Scan for the cell matching the given text and deliver its [X, Y] coordinate at center. 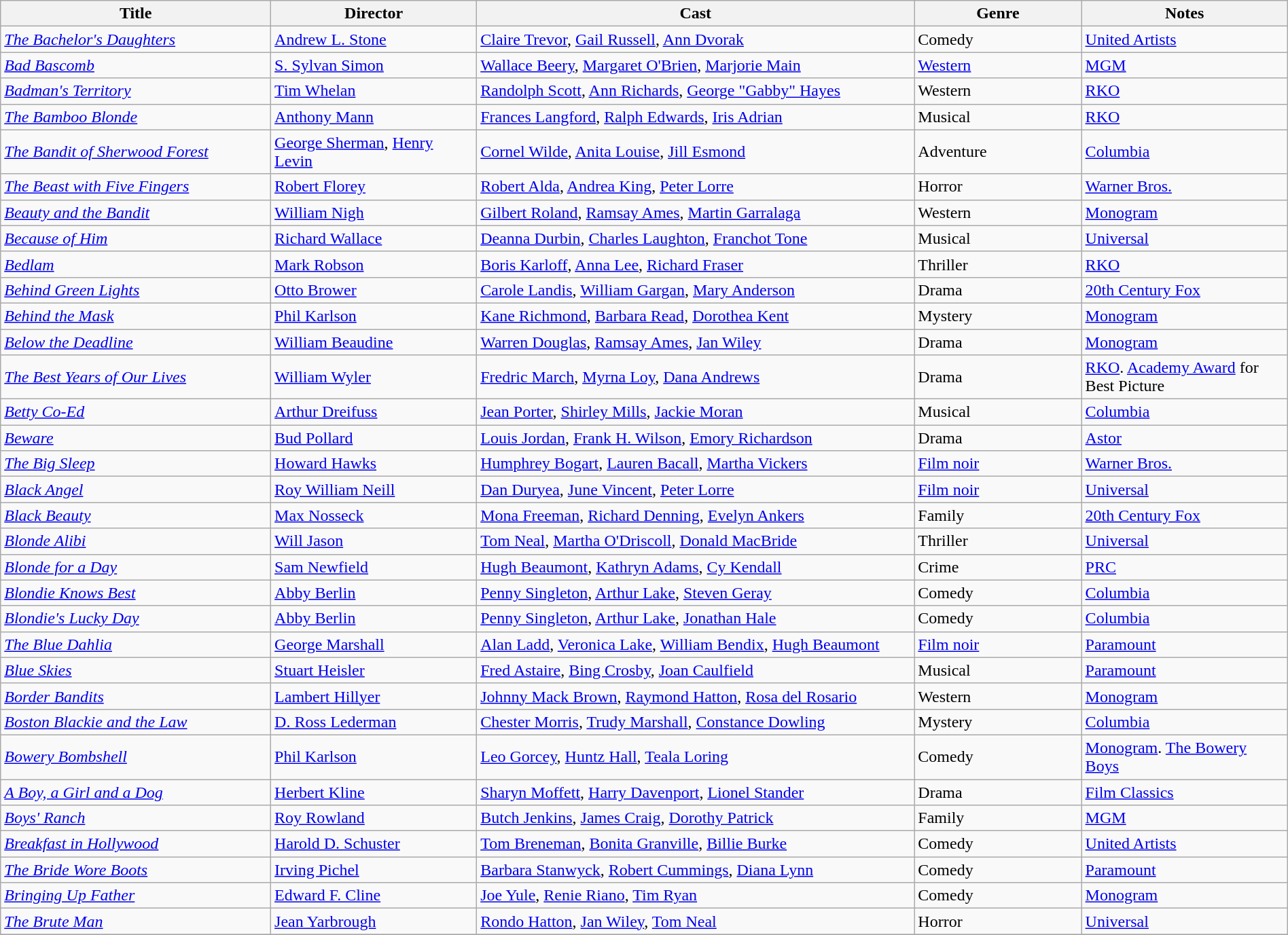
Richard Wallace [374, 238]
Black Beauty [136, 515]
Boys' Ranch [136, 818]
Arthur Dreifuss [374, 412]
Johnny Mack Brown, Raymond Hatton, Rosa del Rosario [696, 696]
Fred Astaire, Bing Crosby, Joan Caulfield [696, 670]
Rondo Hatton, Jan Wiley, Tom Neal [696, 921]
Blondie Knows Best [136, 593]
The Bandit of Sherwood Forest [136, 152]
George Marshall [374, 644]
Claire Trevor, Gail Russell, Ann Dvorak [696, 39]
Humphrey Bogart, Lauren Bacall, Martha Vickers [696, 464]
Mona Freeman, Richard Denning, Evelyn Ankers [696, 515]
Irving Pichel [374, 870]
The Blue Dahlia [136, 644]
Bowery Bombshell [136, 756]
Monogram. The Bowery Boys [1185, 756]
Cornel Wilde, Anita Louise, Jill Esmond [696, 152]
Title [136, 14]
Cast [696, 14]
The Best Years of Our Lives [136, 378]
Carole Landis, William Gargan, Mary Anderson [696, 290]
Anthony Mann [374, 117]
Boston Blackie and the Law [136, 722]
Joe Yule, Renie Riano, Tim Ryan [696, 896]
RKO. Academy Award for Best Picture [1185, 378]
Penny Singleton, Arthur Lake, Steven Geray [696, 593]
Howard Hawks [374, 464]
Bad Bascomb [136, 65]
Roy Rowland [374, 818]
S. Sylvan Simon [374, 65]
Roy William Neill [374, 490]
William Wyler [374, 378]
Bedlam [136, 264]
Blonde for a Day [136, 567]
Blondie's Lucky Day [136, 619]
Boris Karloff, Anna Lee, Richard Fraser [696, 264]
D. Ross Lederman [374, 722]
Breakfast in Hollywood [136, 844]
Otto Brower [374, 290]
Behind Green Lights [136, 290]
Wallace Beery, Margaret O'Brien, Marjorie Main [696, 65]
Alan Ladd, Veronica Lake, William Bendix, Hugh Beaumont [696, 644]
Blonde Alibi [136, 541]
Mark Robson [374, 264]
Black Angel [136, 490]
Lambert Hillyer [374, 696]
Bringing Up Father [136, 896]
Frances Langford, Ralph Edwards, Iris Adrian [696, 117]
Adventure [998, 152]
The Bachelor's Daughters [136, 39]
Robert Alda, Andrea King, Peter Lorre [696, 187]
Genre [998, 14]
Tim Whelan [374, 91]
Edward F. Cline [374, 896]
Herbert Kline [374, 792]
Louis Jordan, Frank H. Wilson, Emory Richardson [696, 438]
Robert Florey [374, 187]
The Beast with Five Fingers [136, 187]
Bud Pollard [374, 438]
Jean Porter, Shirley Mills, Jackie Moran [696, 412]
Hugh Beaumont, Kathryn Adams, Cy Kendall [696, 567]
Betty Co-Ed [136, 412]
Beauty and the Bandit [136, 213]
Film Classics [1185, 792]
Astor [1185, 438]
Barbara Stanwyck, Robert Cummings, Diana Lynn [696, 870]
The Big Sleep [136, 464]
Border Bandits [136, 696]
Notes [1185, 14]
Tom Breneman, Bonita Granville, Billie Burke [696, 844]
The Brute Man [136, 921]
PRC [1185, 567]
Below the Deadline [136, 342]
Leo Gorcey, Huntz Hall, Teala Loring [696, 756]
Deanna Durbin, Charles Laughton, Franchot Tone [696, 238]
Penny Singleton, Arthur Lake, Jonathan Hale [696, 619]
Blue Skies [136, 670]
Behind the Mask [136, 316]
Beware [136, 438]
Sharyn Moffett, Harry Davenport, Lionel Stander [696, 792]
Tom Neal, Martha O'Driscoll, Donald MacBride [696, 541]
The Bamboo Blonde [136, 117]
George Sherman, Henry Levin [374, 152]
Because of Him [136, 238]
Stuart Heisler [374, 670]
Butch Jenkins, James Craig, Dorothy Patrick [696, 818]
Sam Newfield [374, 567]
Gilbert Roland, Ramsay Ames, Martin Garralaga [696, 213]
A Boy, a Girl and a Dog [136, 792]
Andrew L. Stone [374, 39]
Max Nosseck [374, 515]
Will Jason [374, 541]
Director [374, 14]
The Bride Wore Boots [136, 870]
William Beaudine [374, 342]
Kane Richmond, Barbara Read, Dorothea Kent [696, 316]
Crime [998, 567]
Harold D. Schuster [374, 844]
Badman's Territory [136, 91]
Chester Morris, Trudy Marshall, Constance Dowling [696, 722]
Fredric March, Myrna Loy, Dana Andrews [696, 378]
Jean Yarbrough [374, 921]
Randolph Scott, Ann Richards, George "Gabby" Hayes [696, 91]
William Nigh [374, 213]
Dan Duryea, June Vincent, Peter Lorre [696, 490]
Warren Douglas, Ramsay Ames, Jan Wiley [696, 342]
